From the cell containing the given text, extract its center point as [X, Y] coordinate. 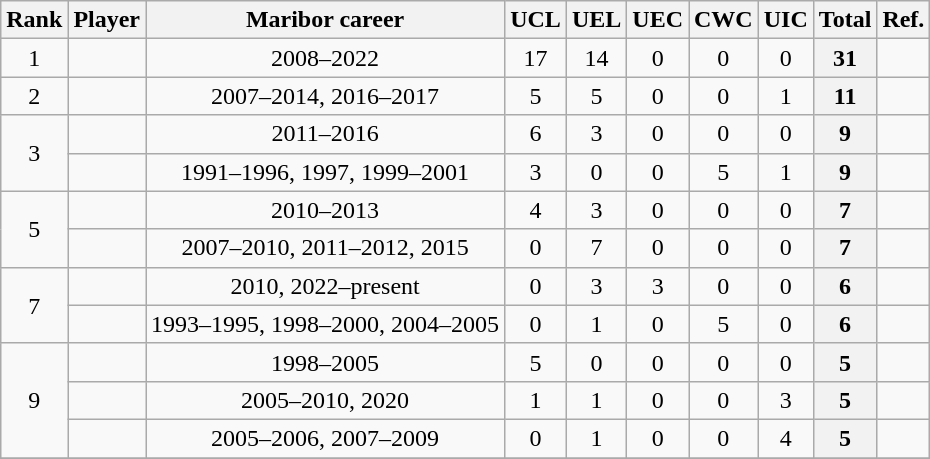
2 [34, 96]
UCL [536, 20]
31 [845, 58]
2008–2022 [326, 58]
Maribor career [326, 20]
2005–2010, 2020 [326, 400]
11 [845, 96]
2007–2010, 2011–2012, 2015 [326, 248]
Rank [34, 20]
Ref. [904, 20]
UIC [786, 20]
Player [107, 20]
2010–2013 [326, 210]
2011–2016 [326, 134]
2007–2014, 2016–2017 [326, 96]
1991–1996, 1997, 1999–2001 [326, 172]
14 [596, 58]
1993–1995, 1998–2000, 2004–2005 [326, 324]
1998–2005 [326, 362]
2005–2006, 2007–2009 [326, 438]
17 [536, 58]
UEL [596, 20]
UEC [658, 20]
Total [845, 20]
2010, 2022–present [326, 286]
CWC [723, 20]
